Detect which cell encompasses the target text, then output its (x, y) center coordinate. 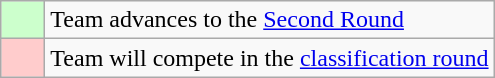
Team will compete in the classification round (270, 58)
Team advances to the Second Round (270, 20)
